Output the [X, Y] coordinate of the center of the cell containing the given text.  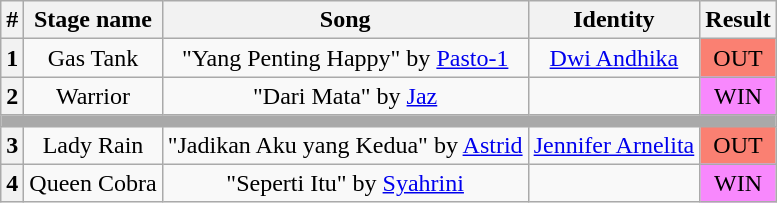
Identity [614, 20]
Dwi Andhika [614, 58]
"Seperti Itu" by Syahrini [345, 183]
3 [12, 145]
"Dari Mata" by Jaz [345, 96]
Lady Rain [93, 145]
Warrior [93, 96]
"Yang Penting Happy" by Pasto-1 [345, 58]
Queen Cobra [93, 183]
# [12, 20]
Jennifer Arnelita [614, 145]
4 [12, 183]
Gas Tank [93, 58]
1 [12, 58]
Stage name [93, 20]
Song [345, 20]
2 [12, 96]
Result [738, 20]
"Jadikan Aku yang Kedua" by Astrid [345, 145]
